Extract the [x, y] coordinate from the center of the cell holding the provided text.  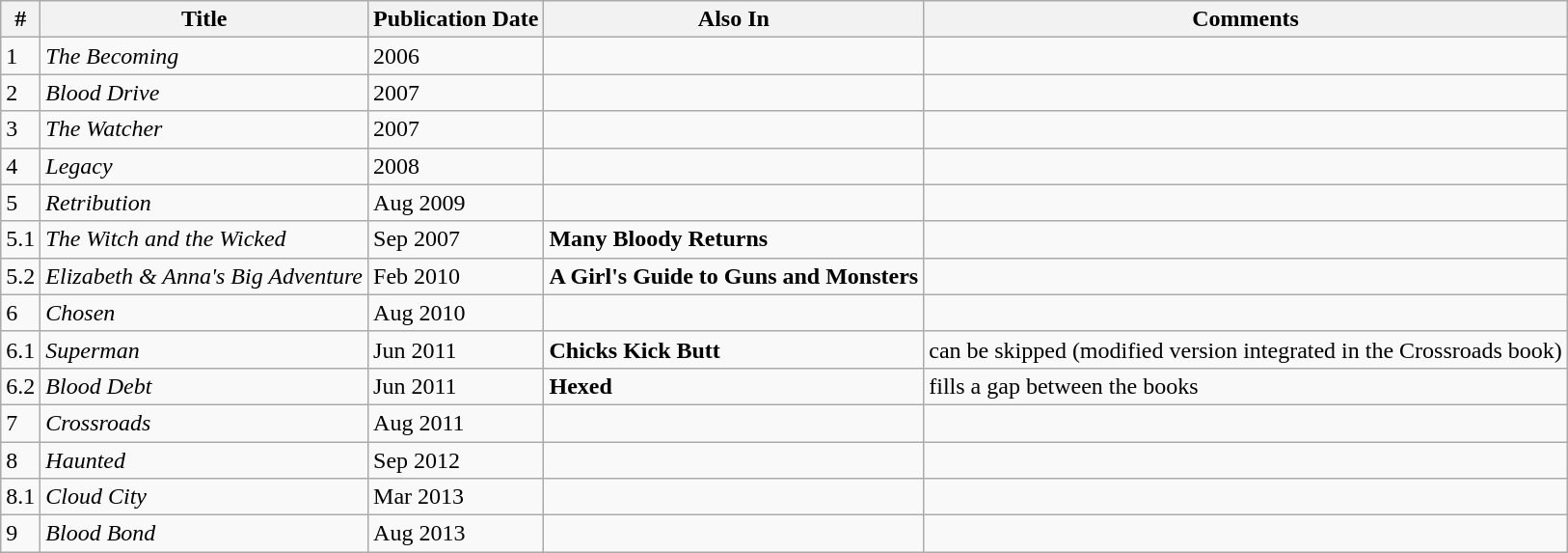
6 [21, 313]
2006 [456, 56]
6.2 [21, 386]
Many Bloody Returns [734, 239]
5.1 [21, 239]
7 [21, 423]
Also In [734, 19]
The Witch and the Wicked [204, 239]
Publication Date [456, 19]
Hexed [734, 386]
Legacy [204, 166]
6.1 [21, 349]
Haunted [204, 460]
Sep 2007 [456, 239]
Superman [204, 349]
2008 [456, 166]
5 [21, 203]
9 [21, 534]
The Becoming [204, 56]
3 [21, 129]
can be skipped (modified version integrated in the Crossroads book) [1246, 349]
Elizabeth & Anna's Big Adventure [204, 276]
Crossroads [204, 423]
5.2 [21, 276]
Aug 2013 [456, 534]
Blood Bond [204, 534]
Comments [1246, 19]
Mar 2013 [456, 497]
Title [204, 19]
Blood Drive [204, 93]
A Girl's Guide to Guns and Monsters [734, 276]
Cloud City [204, 497]
# [21, 19]
Sep 2012 [456, 460]
The Watcher [204, 129]
Aug 2010 [456, 313]
Retribution [204, 203]
2 [21, 93]
1 [21, 56]
fills a gap between the books [1246, 386]
Chosen [204, 313]
Aug 2009 [456, 203]
8.1 [21, 497]
Blood Debt [204, 386]
4 [21, 166]
8 [21, 460]
Chicks Kick Butt [734, 349]
Aug 2011 [456, 423]
Feb 2010 [456, 276]
